Find where the given text appears and provide that cell's center as (x, y) coordinate. 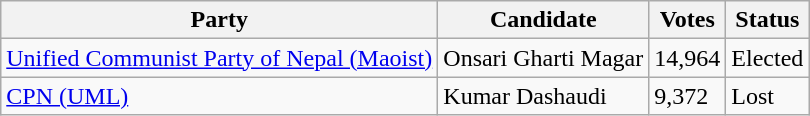
Party (220, 20)
CPN (UML) (220, 96)
Lost (768, 96)
Elected (768, 58)
14,964 (688, 58)
Onsari Gharti Magar (544, 58)
Candidate (544, 20)
Unified Communist Party of Nepal (Maoist) (220, 58)
Votes (688, 20)
Kumar Dashaudi (544, 96)
Status (768, 20)
9,372 (688, 96)
